Find where the given text appears and provide that cell's center as [x, y] coordinate. 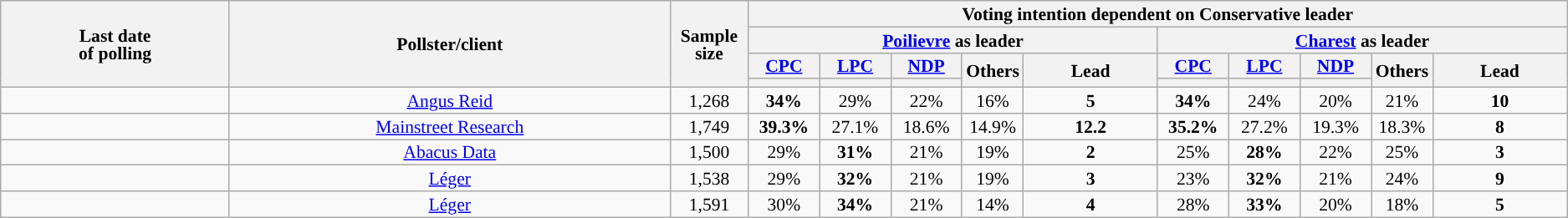
1,268 [709, 100]
Sample size [709, 44]
1,749 [709, 127]
1,538 [709, 179]
10 [1499, 100]
1,500 [709, 152]
8 [1499, 127]
1,591 [709, 204]
Angus Reid [450, 100]
Pollster/client [450, 44]
31% [855, 152]
18.3% [1402, 127]
Last dateof polling [115, 44]
16% [993, 100]
30% [784, 204]
Poilievre as leader [953, 40]
27.1% [855, 127]
33% [1264, 204]
Mainstreet Research [450, 127]
Voting intention dependent on Conservative leader [1157, 13]
18% [1402, 204]
27.2% [1264, 127]
4 [1090, 204]
39.3% [784, 127]
2 [1090, 152]
Abacus Data [450, 152]
Charest as leader [1361, 40]
9 [1499, 179]
35.2% [1193, 127]
14% [993, 204]
14.9% [993, 127]
12.2 [1090, 127]
23% [1193, 179]
19.3% [1335, 127]
18.6% [927, 127]
